Find where the given text appears and provide that cell's center as (x, y) coordinate. 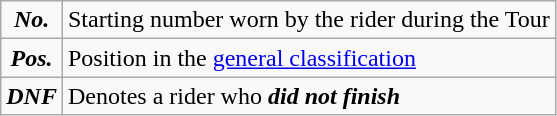
No. (32, 20)
Pos. (32, 58)
Denotes a rider who did not finish (308, 96)
DNF (32, 96)
Starting number worn by the rider during the Tour (308, 20)
Position in the general classification (308, 58)
